Capture the cell that displays the provided text and extract its (X, Y) central coordinate. 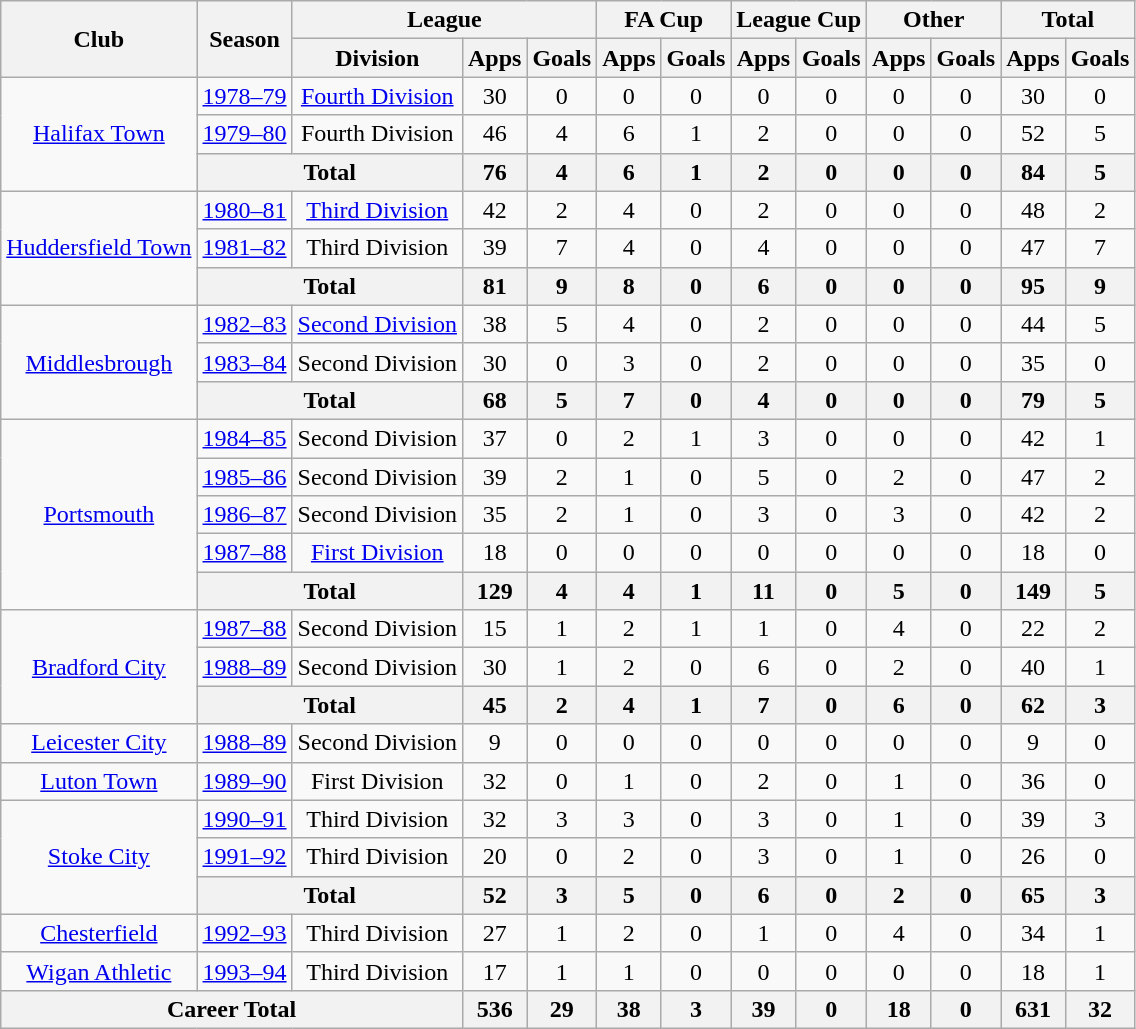
48 (1033, 210)
22 (1033, 629)
27 (494, 933)
1985–86 (244, 477)
Chesterfield (99, 933)
Luton Town (99, 781)
League (444, 20)
40 (1033, 667)
1978–79 (244, 96)
Career Total (232, 1009)
8 (629, 286)
Club (99, 39)
Huddersfield Town (99, 248)
45 (494, 705)
11 (764, 591)
1986–87 (244, 515)
84 (1033, 172)
Bradford City (99, 667)
62 (1033, 705)
1979–80 (244, 134)
1983–84 (244, 362)
26 (1033, 857)
29 (562, 1009)
36 (1033, 781)
Halifax Town (99, 134)
Middlesbrough (99, 362)
149 (1033, 591)
Season (244, 39)
46 (494, 134)
1981–82 (244, 248)
1990–91 (244, 819)
76 (494, 172)
FA Cup (664, 20)
17 (494, 971)
68 (494, 400)
37 (494, 438)
Division (377, 58)
65 (1033, 895)
536 (494, 1009)
1993–94 (244, 971)
129 (494, 591)
Stoke City (99, 857)
1989–90 (244, 781)
1984–85 (244, 438)
Leicester City (99, 743)
1982–83 (244, 324)
1991–92 (244, 857)
34 (1033, 933)
631 (1033, 1009)
15 (494, 629)
1992–93 (244, 933)
League Cup (799, 20)
1980–81 (244, 210)
95 (1033, 286)
44 (1033, 324)
Other (934, 20)
Portsmouth (99, 514)
20 (494, 857)
Wigan Athletic (99, 971)
79 (1033, 400)
81 (494, 286)
